Identify which cell holds the provided text, then report its [x, y] central coordinate. 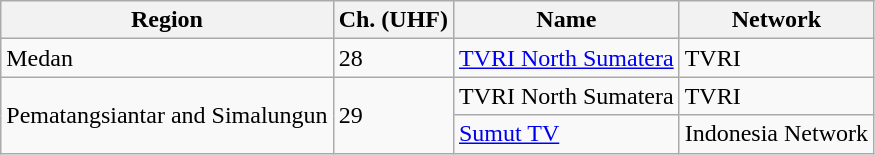
Pematangsiantar and Simalungun [167, 115]
Sumut TV [566, 134]
Medan [167, 58]
29 [393, 115]
Network [776, 20]
Ch. (UHF) [393, 20]
28 [393, 58]
Region [167, 20]
Indonesia Network [776, 134]
Name [566, 20]
